Detect which cell encompasses the target text, then output its [x, y] center coordinate. 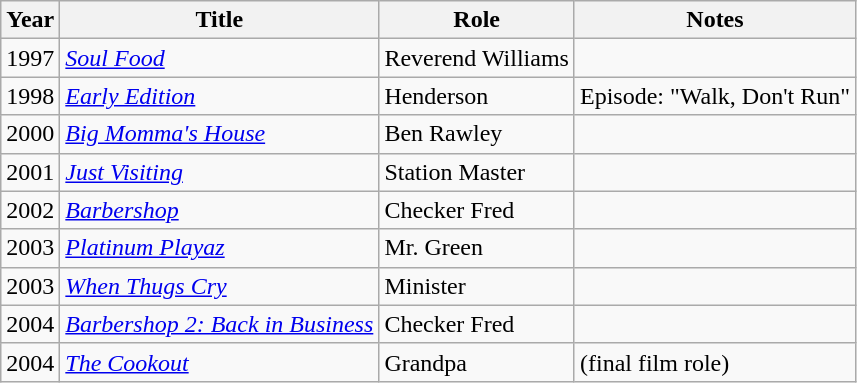
Barbershop 2: Back in Business [220, 324]
The Cookout [220, 362]
Minister [477, 286]
Title [220, 20]
Episode: "Walk, Don't Run" [714, 96]
2001 [30, 172]
1998 [30, 96]
Grandpa [477, 362]
Ben Rawley [477, 134]
Barbershop [220, 210]
Big Momma's House [220, 134]
2000 [30, 134]
Mr. Green [477, 248]
2002 [30, 210]
Early Edition [220, 96]
Platinum Playaz [220, 248]
1997 [30, 58]
Notes [714, 20]
(final film role) [714, 362]
Year [30, 20]
Just Visiting [220, 172]
Station Master [477, 172]
Soul Food [220, 58]
Role [477, 20]
Henderson [477, 96]
Reverend Williams [477, 58]
When Thugs Cry [220, 286]
